Pinpoint the cell where the given text exists, returning its [x, y] midpoint coordinate. 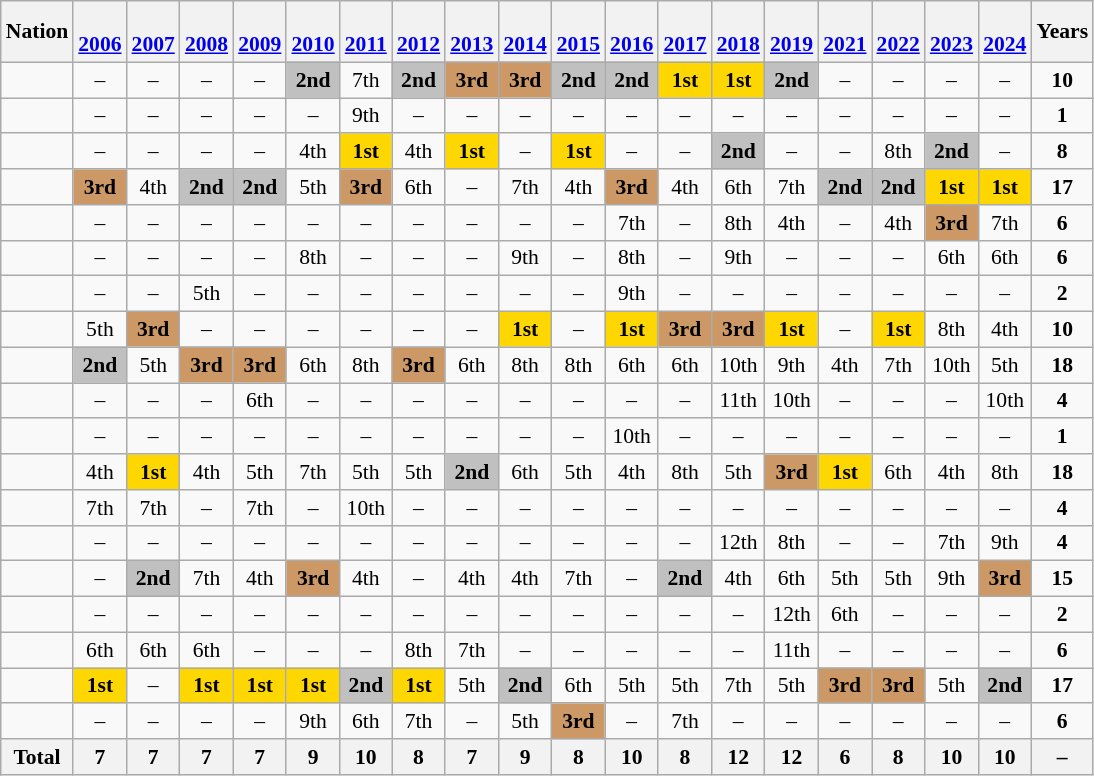
2009 [260, 32]
2010 [312, 32]
Nation [37, 32]
2016 [632, 32]
2011 [366, 32]
2015 [578, 32]
2024 [1004, 32]
2019 [792, 32]
2006 [100, 32]
2021 [844, 32]
2022 [898, 32]
2007 [154, 32]
15 [1062, 579]
2023 [952, 32]
2012 [418, 32]
2013 [472, 32]
Years [1062, 32]
2017 [684, 32]
Total [37, 757]
2018 [738, 32]
2008 [206, 32]
2014 [524, 32]
